Find where the given text appears and provide that cell's center as (X, Y) coordinate. 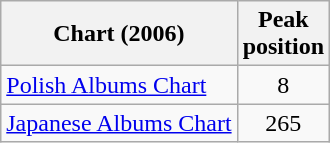
8 (283, 85)
Japanese Albums Chart (119, 123)
Chart (2006) (119, 34)
265 (283, 123)
Peakposition (283, 34)
Polish Albums Chart (119, 85)
